Output the (x, y) coordinate of the center of the cell containing the given text.  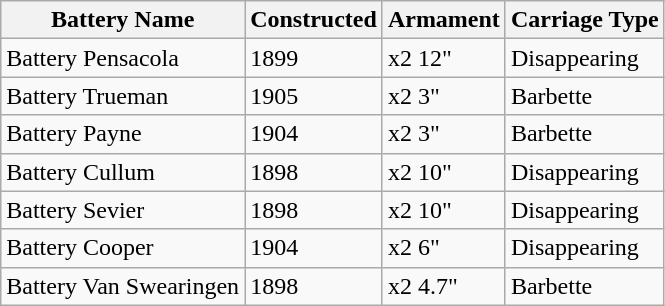
Battery Pensacola (123, 58)
1905 (314, 96)
x2 12" (444, 58)
Constructed (314, 20)
1899 (314, 58)
Carriage Type (584, 20)
Battery Trueman (123, 96)
Battery Payne (123, 134)
Armament (444, 20)
Battery Name (123, 20)
Battery Van Swearingen (123, 286)
Battery Sevier (123, 210)
x2 6" (444, 248)
Battery Cullum (123, 172)
x2 4.7" (444, 286)
Battery Cooper (123, 248)
